Identify which cell holds the provided text, then report its (X, Y) central coordinate. 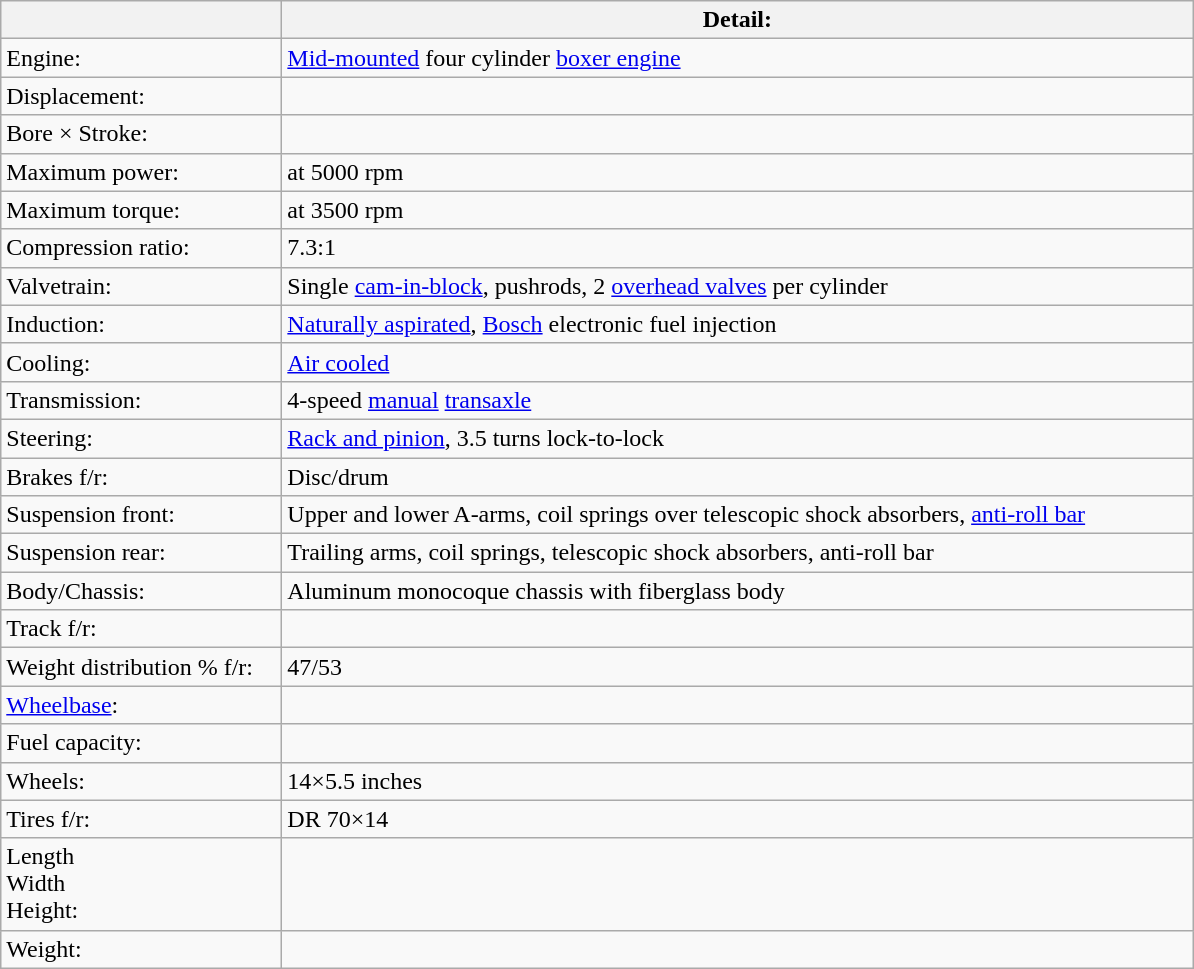
Upper and lower A-arms, coil springs over telescopic shock absorbers, anti-roll bar (738, 515)
Maximum torque: (142, 210)
Bore × Stroke: (142, 134)
Trailing arms, coil springs, telescopic shock absorbers, anti-roll bar (738, 553)
LengthWidthHeight: (142, 884)
47/53 (738, 667)
Tires f/r: (142, 819)
Steering: (142, 438)
Fuel capacity: (142, 743)
Rack and pinion, 3.5 turns lock-to-lock (738, 438)
Transmission: (142, 400)
Detail: (738, 20)
Wheelbase: (142, 705)
Air cooled (738, 362)
Aluminum monocoque chassis with fiberglass body (738, 591)
7.3:1 (738, 248)
Naturally aspirated, Bosch electronic fuel injection (738, 324)
Engine: (142, 58)
Weight: (142, 949)
at 3500 rpm (738, 210)
Wheels: (142, 781)
Maximum power: (142, 172)
Body/Chassis: (142, 591)
Induction: (142, 324)
Weight distribution % f/r: (142, 667)
Valvetrain: (142, 286)
4-speed manual transaxle (738, 400)
Suspension rear: (142, 553)
Single cam-in-block, pushrods, 2 overhead valves per cylinder (738, 286)
Compression ratio: (142, 248)
Disc/drum (738, 477)
Suspension front: (142, 515)
Cooling: (142, 362)
Displacement: (142, 96)
14×5.5 inches (738, 781)
Track f/r: (142, 629)
Mid-mounted four cylinder boxer engine (738, 58)
at 5000 rpm (738, 172)
DR 70×14 (738, 819)
Brakes f/r: (142, 477)
